For the text-containing cell, return its midpoint in [X, Y] coordinate format. 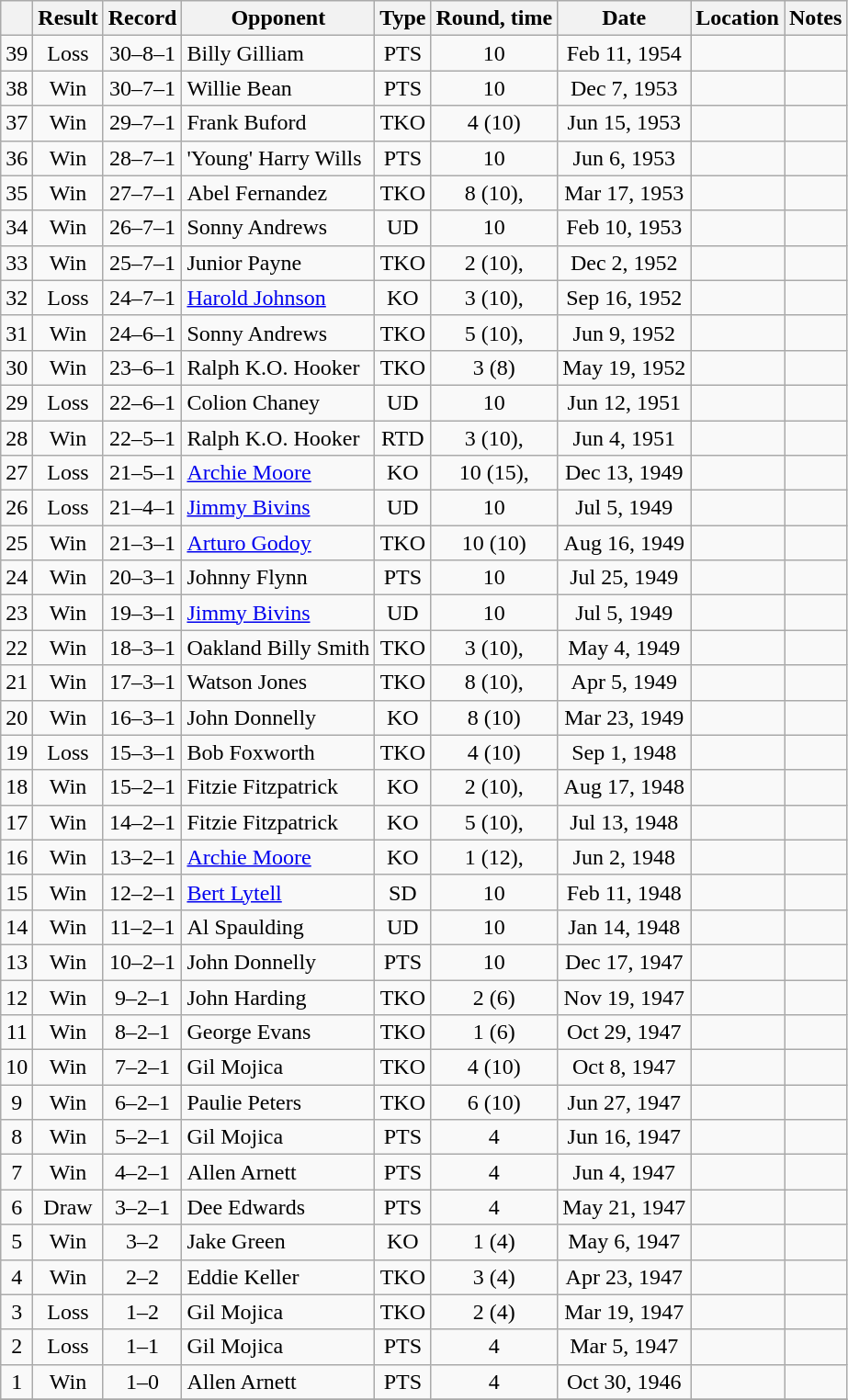
15–3–1 [142, 752]
Abel Fernandez [278, 193]
30 [17, 367]
39 [17, 53]
Jun 15, 1953 [625, 123]
Harold Johnson [278, 298]
3–2 [142, 1242]
30–7–1 [142, 88]
28 [17, 438]
Jake Green [278, 1242]
13 [17, 962]
3–2–1 [142, 1207]
1–0 [142, 1382]
18 [17, 787]
26 [17, 508]
6 [17, 1207]
8–2–1 [142, 1033]
Arturo Godoy [278, 543]
5–2–1 [142, 1137]
24–6–1 [142, 333]
32 [17, 298]
3 (8) [494, 367]
May 21, 1947 [625, 1207]
Jun 27, 1947 [625, 1102]
27 [17, 473]
Feb 11, 1948 [625, 892]
17–3–1 [142, 683]
1 (6) [494, 1033]
12 [17, 997]
16–3–1 [142, 717]
1 [17, 1382]
20 [17, 717]
Apr 5, 1949 [625, 683]
Jun 4, 1951 [625, 438]
Eddie Keller [278, 1277]
25 [17, 543]
2 [17, 1347]
Jun 9, 1952 [625, 333]
22–6–1 [142, 402]
Jan 14, 1948 [625, 927]
Draw [68, 1207]
Opponent [278, 18]
Jun 2, 1948 [625, 857]
'Young' Harry Wills [278, 158]
May 4, 1949 [625, 648]
10–2–1 [142, 962]
Bob Foxworth [278, 752]
Jul 13, 1948 [625, 822]
15–2–1 [142, 787]
7 [17, 1172]
37 [17, 123]
2 (4) [494, 1312]
Jul 25, 1949 [625, 578]
29–7–1 [142, 123]
11–2–1 [142, 927]
May 6, 1947 [625, 1242]
Date [625, 18]
29 [17, 402]
23 [17, 613]
3 (4) [494, 1277]
Nov 19, 1947 [625, 997]
22 [17, 648]
25–7–1 [142, 263]
11 [17, 1033]
Jun 6, 1953 [625, 158]
31 [17, 333]
Aug 17, 1948 [625, 787]
14–2–1 [142, 822]
Paulie Peters [278, 1102]
1 (4) [494, 1242]
Dec 2, 1952 [625, 263]
Sep 16, 1952 [625, 298]
22–5–1 [142, 438]
26–7–1 [142, 228]
23–6–1 [142, 367]
Mar 17, 1953 [625, 193]
8 (10) [494, 717]
Dec 13, 1949 [625, 473]
Apr 23, 1947 [625, 1277]
Jun 16, 1947 [625, 1137]
21–5–1 [142, 473]
12–2–1 [142, 892]
RTD [402, 438]
Dee Edwards [278, 1207]
6–2–1 [142, 1102]
Colion Chaney [278, 402]
Willie Bean [278, 88]
Notes [816, 18]
19–3–1 [142, 613]
Junior Payne [278, 263]
5 [17, 1242]
33 [17, 263]
14 [17, 927]
18–3–1 [142, 648]
Johnny Flynn [278, 578]
15 [17, 892]
Mar 23, 1949 [625, 717]
10 (10) [494, 543]
Bert Lytell [278, 892]
Oct 8, 1947 [625, 1067]
John Harding [278, 997]
21–3–1 [142, 543]
17 [17, 822]
SD [402, 892]
Aug 16, 1949 [625, 543]
Mar 5, 1947 [625, 1347]
13–2–1 [142, 857]
Dec 7, 1953 [625, 88]
Frank Buford [278, 123]
Watson Jones [278, 683]
Billy Gilliam [278, 53]
Jun 4, 1947 [625, 1172]
7–2–1 [142, 1067]
Mar 19, 1947 [625, 1312]
30–8–1 [142, 53]
Type [402, 18]
9 [17, 1102]
Dec 17, 1947 [625, 962]
Record [142, 18]
24 [17, 578]
21–4–1 [142, 508]
Round, time [494, 18]
9–2–1 [142, 997]
35 [17, 193]
Feb 10, 1953 [625, 228]
8 [17, 1137]
3 [17, 1312]
Result [68, 18]
1–1 [142, 1347]
1–2 [142, 1312]
34 [17, 228]
Jun 12, 1951 [625, 402]
1 (12), [494, 857]
4–2–1 [142, 1172]
Oct 30, 1946 [625, 1382]
38 [17, 88]
16 [17, 857]
May 19, 1952 [625, 367]
Sep 1, 1948 [625, 752]
27–7–1 [142, 193]
28–7–1 [142, 158]
19 [17, 752]
George Evans [278, 1033]
2 (6) [494, 997]
Al Spaulding [278, 927]
Oct 29, 1947 [625, 1033]
Feb 11, 1954 [625, 53]
36 [17, 158]
Oakland Billy Smith [278, 648]
2–2 [142, 1277]
24–7–1 [142, 298]
Location [738, 18]
20–3–1 [142, 578]
6 (10) [494, 1102]
21 [17, 683]
10 (15), [494, 473]
